Search for the cell housing the specified text and yield its (X, Y) center coordinate. 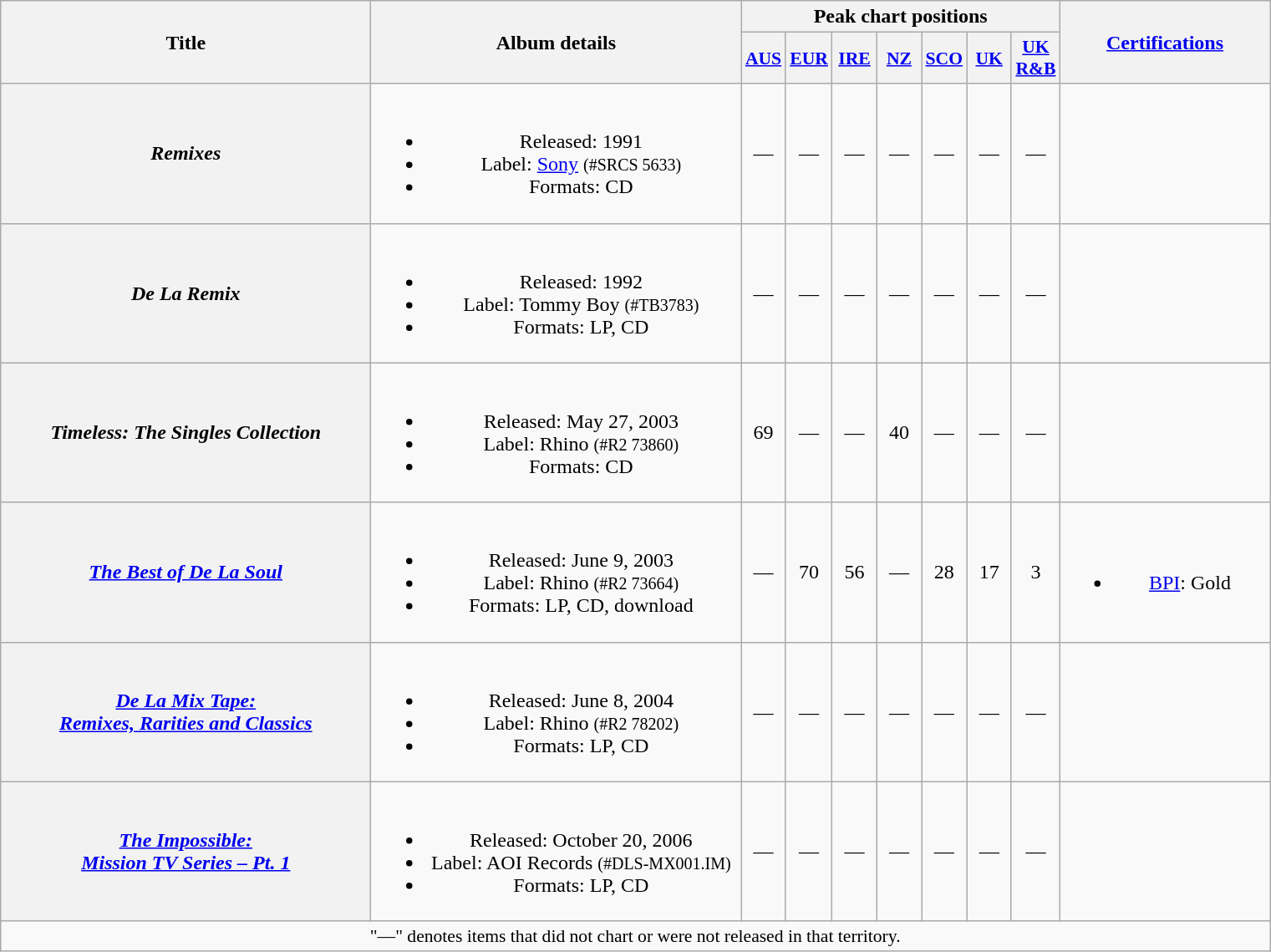
17 (989, 572)
40 (899, 433)
EUR (809, 59)
3 (1035, 572)
Album details (557, 42)
Timeless: The Singles Collection (186, 433)
Released: May 27, 2003Label: Rhino (#R2 73860)Formats: CD (557, 433)
Title (186, 42)
UK (989, 59)
IRE (854, 59)
69 (764, 433)
56 (854, 572)
Certifications (1165, 42)
Released: October 20, 2006Label: AOI Records (#DLS-MX001.IM)Formats: LP, CD (557, 851)
De La Mix Tape:Remixes, Rarities and Classics (186, 712)
Peak chart positions (901, 17)
Released: 1992Label: Tommy Boy (#TB3783)Formats: LP, CD (557, 293)
SCO (944, 59)
Released: June 8, 2004Label: Rhino (#R2 78202)Formats: LP, CD (557, 712)
Remixes (186, 154)
Released: 1991Label: Sony (#SRCS 5633)Formats: CD (557, 154)
UKR&B (1035, 59)
The Impossible:Mission TV Series – Pt. 1 (186, 851)
"—" denotes items that did not chart or were not released in that territory. (635, 936)
BPI: Gold (1165, 572)
28 (944, 572)
Released: June 9, 2003Label: Rhino (#R2 73664)Formats: LP, CD, download (557, 572)
NZ (899, 59)
De La Remix (186, 293)
The Best of De La Soul (186, 572)
AUS (764, 59)
70 (809, 572)
